Locate the cell with the specified text and output its (x, y) center coordinate. 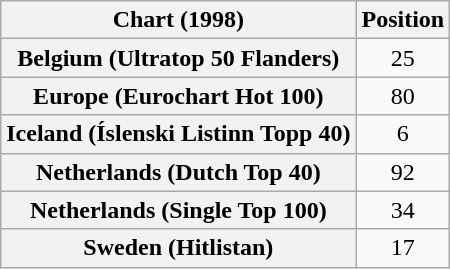
Netherlands (Single Top 100) (178, 210)
Netherlands (Dutch Top 40) (178, 172)
Chart (1998) (178, 20)
6 (403, 134)
92 (403, 172)
25 (403, 58)
Position (403, 20)
Belgium (Ultratop 50 Flanders) (178, 58)
80 (403, 96)
Europe (Eurochart Hot 100) (178, 96)
Iceland (Íslenski Listinn Topp 40) (178, 134)
34 (403, 210)
17 (403, 248)
Sweden (Hitlistan) (178, 248)
